From the cell containing the given text, extract its center point as (x, y) coordinate. 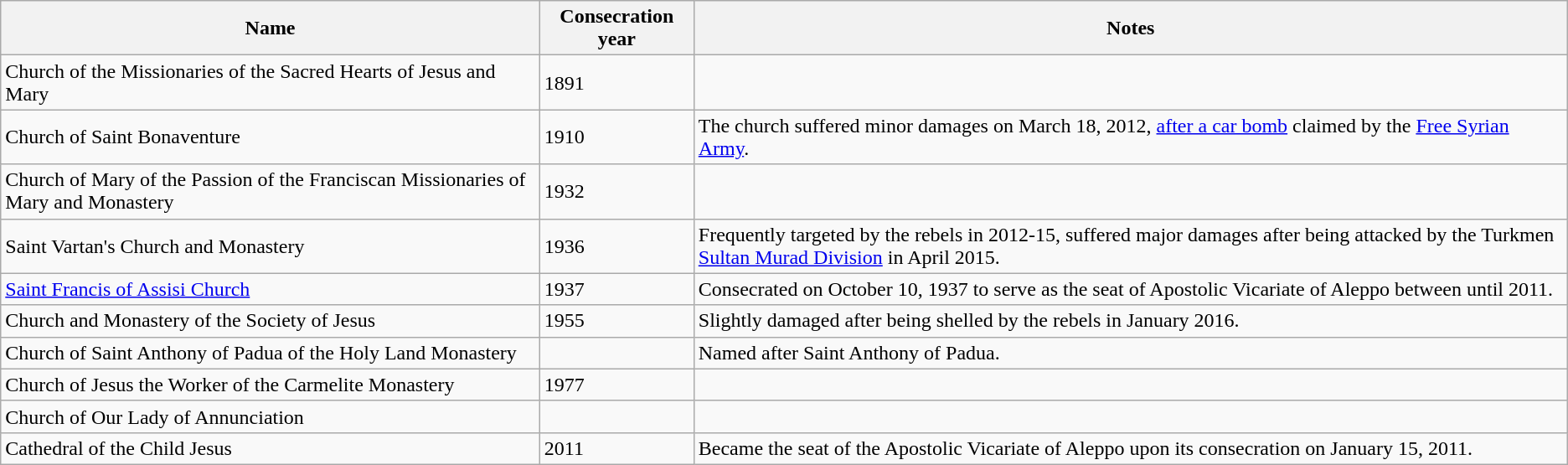
Church of Saint Bonaventure (271, 137)
Saint Vartan's Church and Monastery (271, 246)
Became the seat of the Apostolic Vicariate of Aleppo upon its consecration on January 15, 2011. (1131, 448)
Church and Monastery of the Society of Jesus (271, 321)
Saint Francis of Assisi Church (271, 289)
Slightly damaged after being shelled by the rebels in January 2016. (1131, 321)
Church of Jesus the Worker of the Carmelite Monastery (271, 385)
1891 (616, 82)
Consecration year (616, 28)
2011 (616, 448)
1910 (616, 137)
Name (271, 28)
Church of Mary of the Passion of the Franciscan Missionaries of Mary and Monastery (271, 191)
The church suffered minor damages on March 18, 2012, after a car bomb claimed by the Free Syrian Army. (1131, 137)
Consecrated on October 10, 1937 to serve as the seat of Apostolic Vicariate of Aleppo between until 2011. (1131, 289)
1955 (616, 321)
Frequently targeted by the rebels in 2012-15, suffered major damages after being attacked by the Turkmen Sultan Murad Division in April 2015. (1131, 246)
Notes (1131, 28)
1932 (616, 191)
Church of the Missionaries of the Sacred Hearts of Jesus and Mary (271, 82)
Church of Saint Anthony of Padua of the Holy Land Monastery (271, 353)
Named after Saint Anthony of Padua. (1131, 353)
Church of Our Lady of Annunciation (271, 416)
Cathedral of the Child Jesus (271, 448)
1937 (616, 289)
1977 (616, 385)
1936 (616, 246)
